Locate the cell with the specified text and output its [x, y] center coordinate. 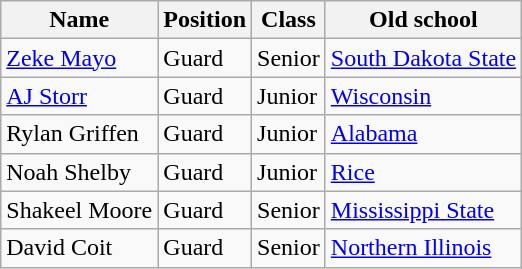
Class [289, 20]
Position [205, 20]
AJ Storr [80, 96]
David Coit [80, 248]
Northern Illinois [423, 248]
Rylan Griffen [80, 134]
Mississippi State [423, 210]
Wisconsin [423, 96]
Zeke Mayo [80, 58]
Alabama [423, 134]
Old school [423, 20]
Rice [423, 172]
Noah Shelby [80, 172]
Name [80, 20]
Shakeel Moore [80, 210]
South Dakota State [423, 58]
